Provide the [x, y] coordinate of the cell's center where the given text is located.  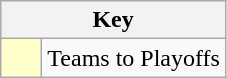
Key [114, 20]
Teams to Playoffs [134, 58]
